Capture the cell that displays the provided text and extract its (X, Y) central coordinate. 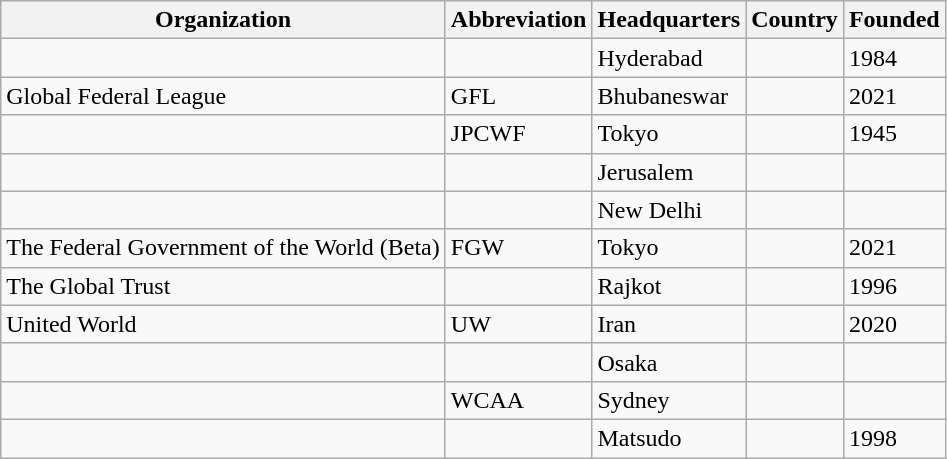
Sydney (669, 400)
The Global Trust (224, 286)
Matsudo (669, 438)
Hyderabad (669, 58)
Global Federal League (224, 96)
1998 (894, 438)
Iran (669, 324)
WCAA (518, 400)
Founded (894, 20)
GFL (518, 96)
United World (224, 324)
Country (795, 20)
Osaka (669, 362)
UW (518, 324)
2020 (894, 324)
1996 (894, 286)
Rajkot (669, 286)
Abbreviation (518, 20)
1945 (894, 134)
1984 (894, 58)
Jerusalem (669, 172)
The Federal Government of the World (Beta) (224, 248)
JPCWF (518, 134)
Headquarters (669, 20)
New Delhi (669, 210)
FGW (518, 248)
Bhubaneswar (669, 96)
Organization (224, 20)
